Scan for the cell matching the given text and deliver its [x, y] coordinate at center. 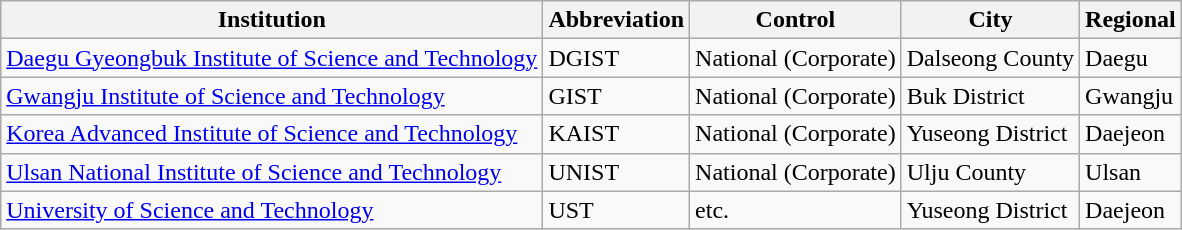
Dalseong County [990, 58]
Buk District [990, 96]
Control [796, 20]
etc. [796, 210]
Gwangju [1131, 96]
Ulju County [990, 172]
Abbreviation [616, 20]
UST [616, 210]
GIST [616, 96]
Regional [1131, 20]
Korea Advanced Institute of Science and Technology [272, 134]
KAIST [616, 134]
UNIST [616, 172]
Ulsan National Institute of Science and Technology [272, 172]
Ulsan [1131, 172]
City [990, 20]
Institution [272, 20]
University of Science and Technology [272, 210]
DGIST [616, 58]
Daegu [1131, 58]
Daegu Gyeongbuk Institute of Science and Technology [272, 58]
Gwangju Institute of Science and Technology [272, 96]
